Provide the (x, y) coordinate of the cell's center where the given text is located.  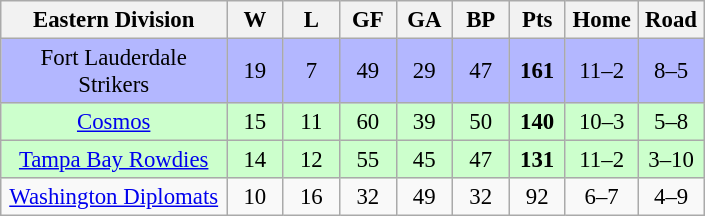
Road (671, 20)
3–10 (671, 160)
60 (368, 122)
39 (424, 122)
L (311, 20)
GF (368, 20)
50 (480, 122)
Eastern Division (114, 20)
5–8 (671, 122)
11 (311, 122)
55 (368, 160)
Home (602, 20)
Washington Diplomats (114, 197)
12 (311, 160)
GA (424, 20)
10–3 (602, 122)
15 (255, 122)
8–5 (671, 72)
7 (311, 72)
131 (537, 160)
161 (537, 72)
BP (480, 20)
16 (311, 197)
14 (255, 160)
45 (424, 160)
4–9 (671, 197)
6–7 (602, 197)
Cosmos (114, 122)
W (255, 20)
140 (537, 122)
Tampa Bay Rowdies (114, 160)
92 (537, 197)
10 (255, 197)
Pts (537, 20)
Fort Lauderdale Strikers (114, 72)
19 (255, 72)
29 (424, 72)
